Detect which cell encompasses the target text, then output its [x, y] center coordinate. 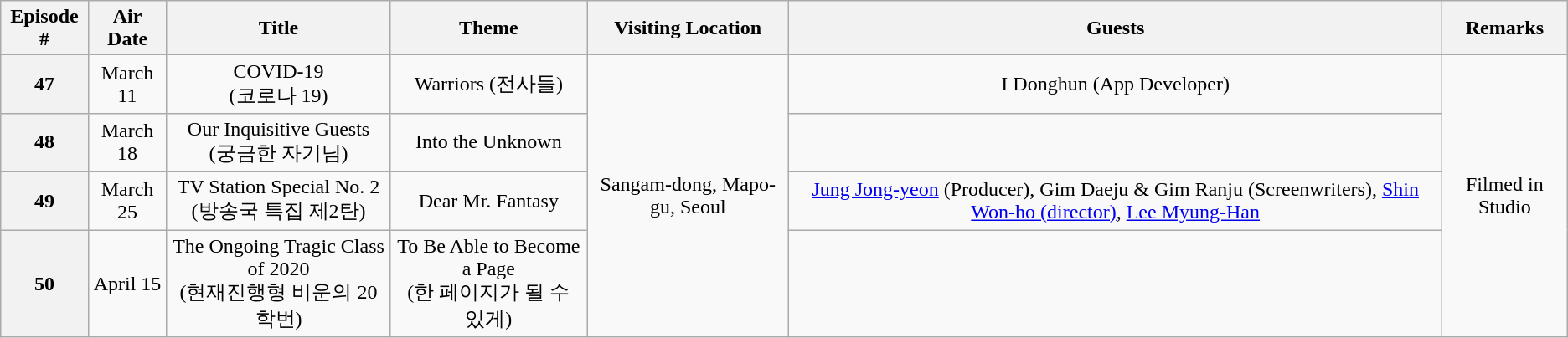
Air Date [127, 28]
I Donghun (App Developer) [1116, 84]
March 25 [127, 201]
Sangam-dong, Mapo-gu, Seoul [689, 196]
47 [44, 84]
Theme [488, 28]
March 18 [127, 142]
Guests [1116, 28]
49 [44, 201]
Warriors (전사들) [488, 84]
Our Inquisitive Guests(궁금한 자기님) [278, 142]
Jung Jong-yeon (Producer), Gim Daeju & Gim Ranju (Screenwriters), Shin Won-ho (director), Lee Myung-Han [1116, 201]
Dear Mr. Fantasy [488, 201]
Title [278, 28]
April 15 [127, 283]
Filmed in Studio [1504, 196]
TV Station Special No. 2(방송국 특집 제2탄) [278, 201]
The Ongoing Tragic Class of 2020(현재진행형 비운의 20학번) [278, 283]
To Be Able to Become a Page(한 페이지가 될 수 있게) [488, 283]
Episode # [44, 28]
50 [44, 283]
March 11 [127, 84]
Visiting Location [689, 28]
COVID-19(코로나 19) [278, 84]
48 [44, 142]
Remarks [1504, 28]
Into the Unknown [488, 142]
